From the cell containing the given text, extract its center point as [X, Y] coordinate. 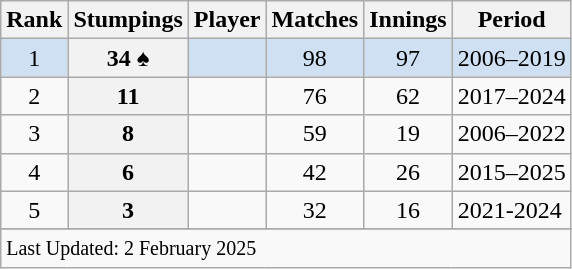
Rank [34, 20]
2 [34, 96]
5 [34, 210]
6 [128, 172]
97 [408, 58]
42 [315, 172]
2006–2019 [512, 58]
8 [128, 134]
Innings [408, 20]
32 [315, 210]
76 [315, 96]
98 [315, 58]
Last Updated: 2 February 2025 [286, 248]
Period [512, 20]
2017–2024 [512, 96]
2015–2025 [512, 172]
59 [315, 134]
26 [408, 172]
1 [34, 58]
16 [408, 210]
62 [408, 96]
19 [408, 134]
Player [227, 20]
11 [128, 96]
34 ♠ [128, 58]
2021-2024 [512, 210]
Matches [315, 20]
4 [34, 172]
2006–2022 [512, 134]
Stumpings [128, 20]
